Scan for the cell matching the given text and deliver its [x, y] coordinate at center. 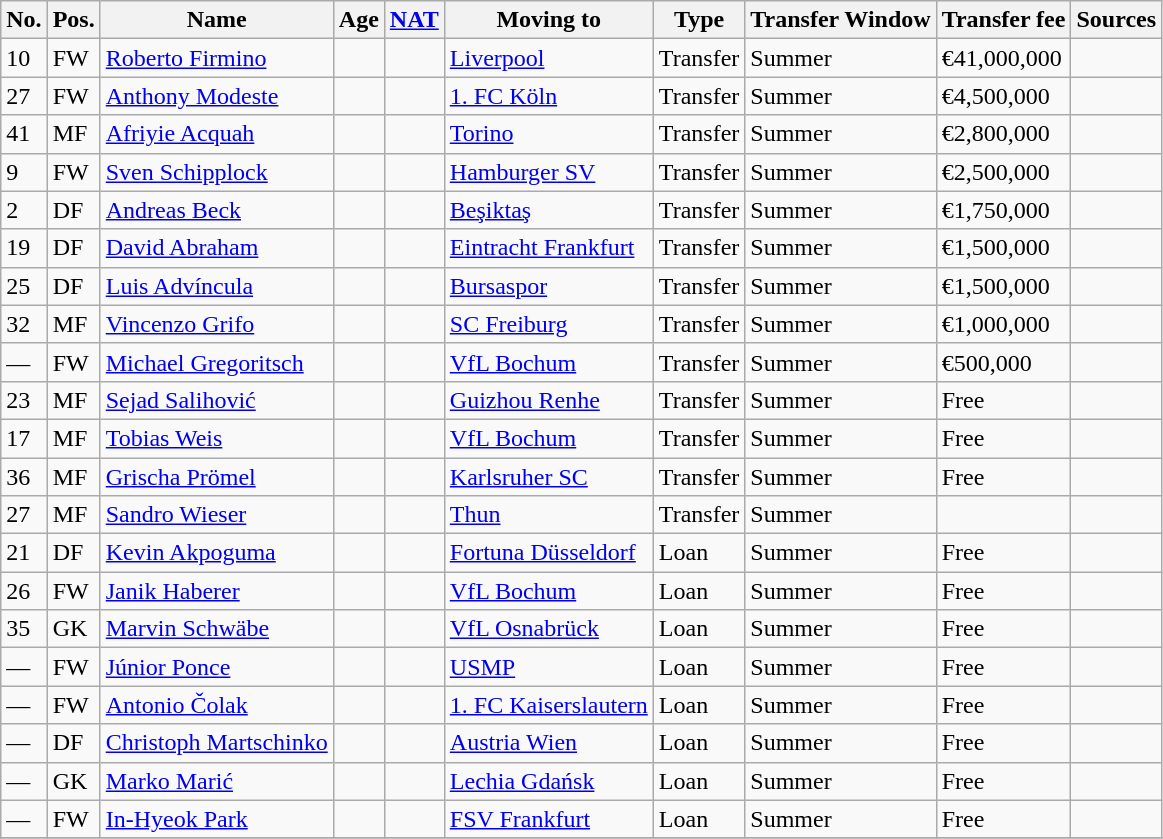
Liverpool [548, 58]
Torino [548, 134]
Eintracht Frankfurt [548, 248]
Luis Advíncula [216, 286]
Transfer fee [1004, 20]
36 [24, 477]
Pos. [74, 20]
€2,500,000 [1004, 172]
Sandro Wieser [216, 515]
€1,750,000 [1004, 210]
Karlsruher SC [548, 477]
1. FC Köln [548, 96]
Sven Schipplock [216, 172]
1. FC Kaiserslautern [548, 705]
€1,000,000 [1004, 324]
19 [24, 248]
23 [24, 400]
Marko Marić [216, 781]
35 [24, 629]
VfL Osnabrück [548, 629]
€4,500,000 [1004, 96]
Tobias Weis [216, 438]
FSV Frankfurt [548, 819]
Thun [548, 515]
32 [24, 324]
41 [24, 134]
10 [24, 58]
Kevin Akpoguma [216, 553]
No. [24, 20]
Bursaspor [548, 286]
Marvin Schwäbe [216, 629]
Age [358, 20]
Lechia Gdańsk [548, 781]
Guizhou Renhe [548, 400]
Beşiktaş [548, 210]
Christoph Martschinko [216, 743]
€2,800,000 [1004, 134]
SC Freiburg [548, 324]
Grischa Prömel [216, 477]
Fortuna Düsseldorf [548, 553]
Name [216, 20]
Janik Haberer [216, 591]
Moving to [548, 20]
2 [24, 210]
25 [24, 286]
€500,000 [1004, 362]
USMP [548, 667]
21 [24, 553]
Austria Wien [548, 743]
Sejad Salihović [216, 400]
Type [699, 20]
Vincenzo Grifo [216, 324]
Júnior Ponce [216, 667]
Sources [1116, 20]
Andreas Beck [216, 210]
17 [24, 438]
26 [24, 591]
Afriyie Acquah [216, 134]
Michael Gregoritsch [216, 362]
9 [24, 172]
Hamburger SV [548, 172]
NAT [414, 20]
Antonio Čolak [216, 705]
Anthony Modeste [216, 96]
€41,000,000 [1004, 58]
Transfer Window [840, 20]
Roberto Firmino [216, 58]
In-Hyeok Park [216, 819]
David Abraham [216, 248]
